Pinpoint the cell where the given text exists, returning its [X, Y] midpoint coordinate. 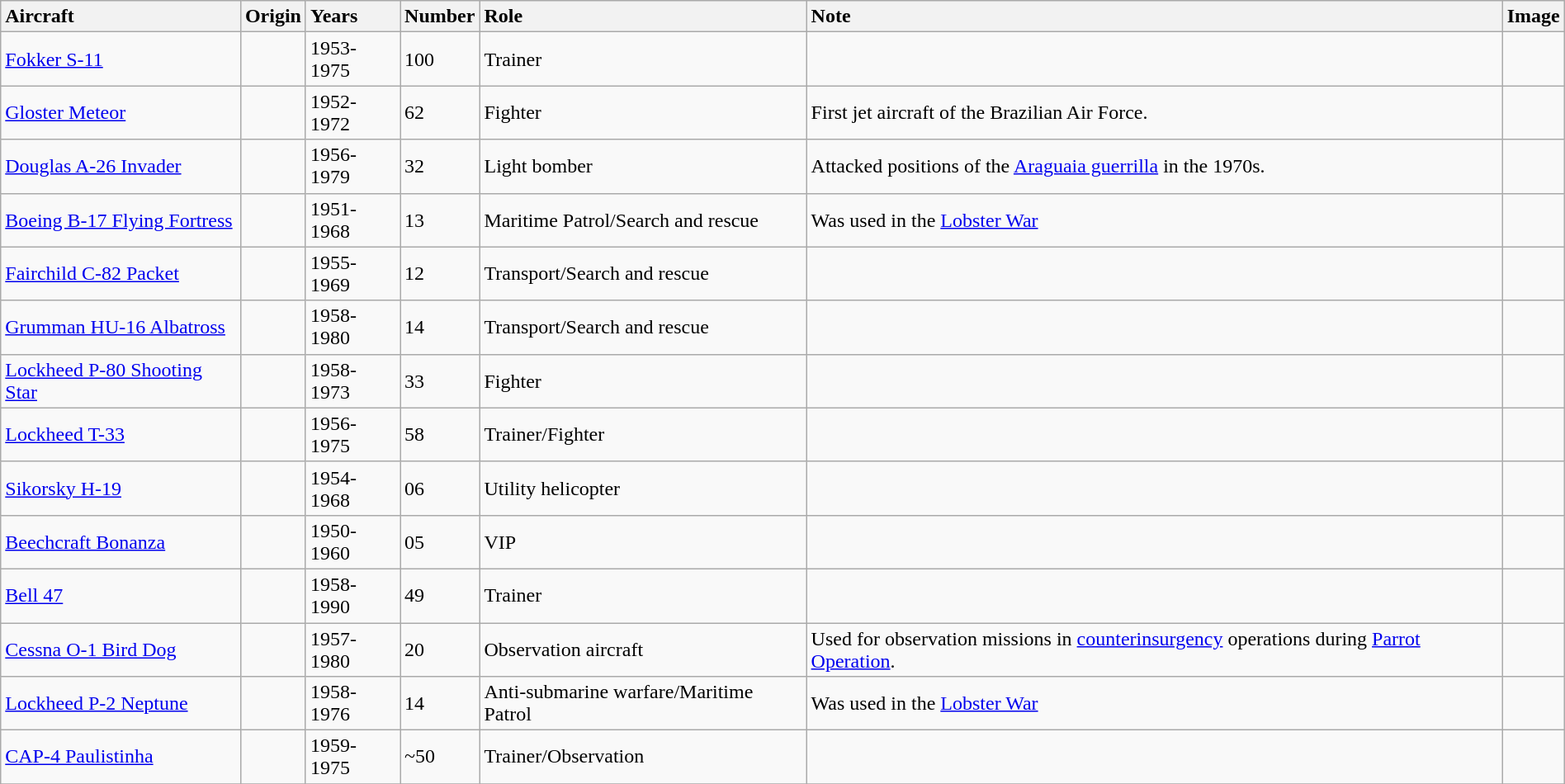
Lockheed P-2 Neptune [121, 703]
Observation aircraft [643, 649]
Lockheed T-33 [121, 434]
Origin [272, 17]
Note [1154, 17]
Gloster Meteor [121, 112]
05 [440, 541]
32 [440, 167]
1954-1968 [352, 489]
13 [440, 220]
Number [440, 17]
62 [440, 112]
Used for observation missions in counterinsurgency operations during Parrot Operation. [1154, 649]
1955-1969 [352, 274]
1956-1975 [352, 434]
Anti-submarine warfare/Maritime Patrol [643, 703]
06 [440, 489]
1958-1976 [352, 703]
Aircraft [121, 17]
Lockheed P-80 Shooting Star [121, 381]
Trainer/Fighter [643, 434]
Image [1534, 17]
Cessna O-1 Bird Dog [121, 649]
33 [440, 381]
Douglas A-26 Invader [121, 167]
Boeing B-17 Flying Fortress [121, 220]
Utility helicopter [643, 489]
12 [440, 274]
Role [643, 17]
20 [440, 649]
58 [440, 434]
Grumman HU-16 Albatross [121, 327]
Trainer/Observation [643, 758]
VIP [643, 541]
Fairchild C-82 Packet [121, 274]
1953-1975 [352, 59]
1958-1980 [352, 327]
100 [440, 59]
Years [352, 17]
Sikorsky H-19 [121, 489]
1958-1973 [352, 381]
1950-1960 [352, 541]
Attacked positions of the Araguaia guerrilla in the 1970s. [1154, 167]
1958-1990 [352, 596]
First jet aircraft of the Brazilian Air Force. [1154, 112]
CAP-4 Paulistinha [121, 758]
Bell 47 [121, 596]
49 [440, 596]
1951-1968 [352, 220]
1952-1972 [352, 112]
Maritime Patrol/Search and rescue [643, 220]
1957-1980 [352, 649]
Light bomber [643, 167]
1959-1975 [352, 758]
1956-1979 [352, 167]
Fokker S-11 [121, 59]
Beechcraft Bonanza [121, 541]
~50 [440, 758]
